Identify which cell holds the provided text, then report its [X, Y] central coordinate. 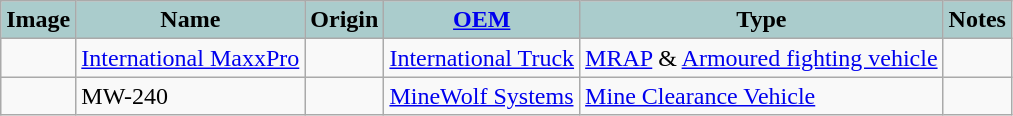
Type [762, 20]
Origin [344, 20]
International MaxxPro [190, 58]
Mine Clearance Vehicle [762, 96]
Notes [977, 20]
Image [38, 20]
MineWolf Systems [482, 96]
OEM [482, 20]
MRAP & Armoured fighting vehicle [762, 58]
MW-240 [190, 96]
Name [190, 20]
International Truck [482, 58]
